Search for the cell housing the specified text and yield its (x, y) center coordinate. 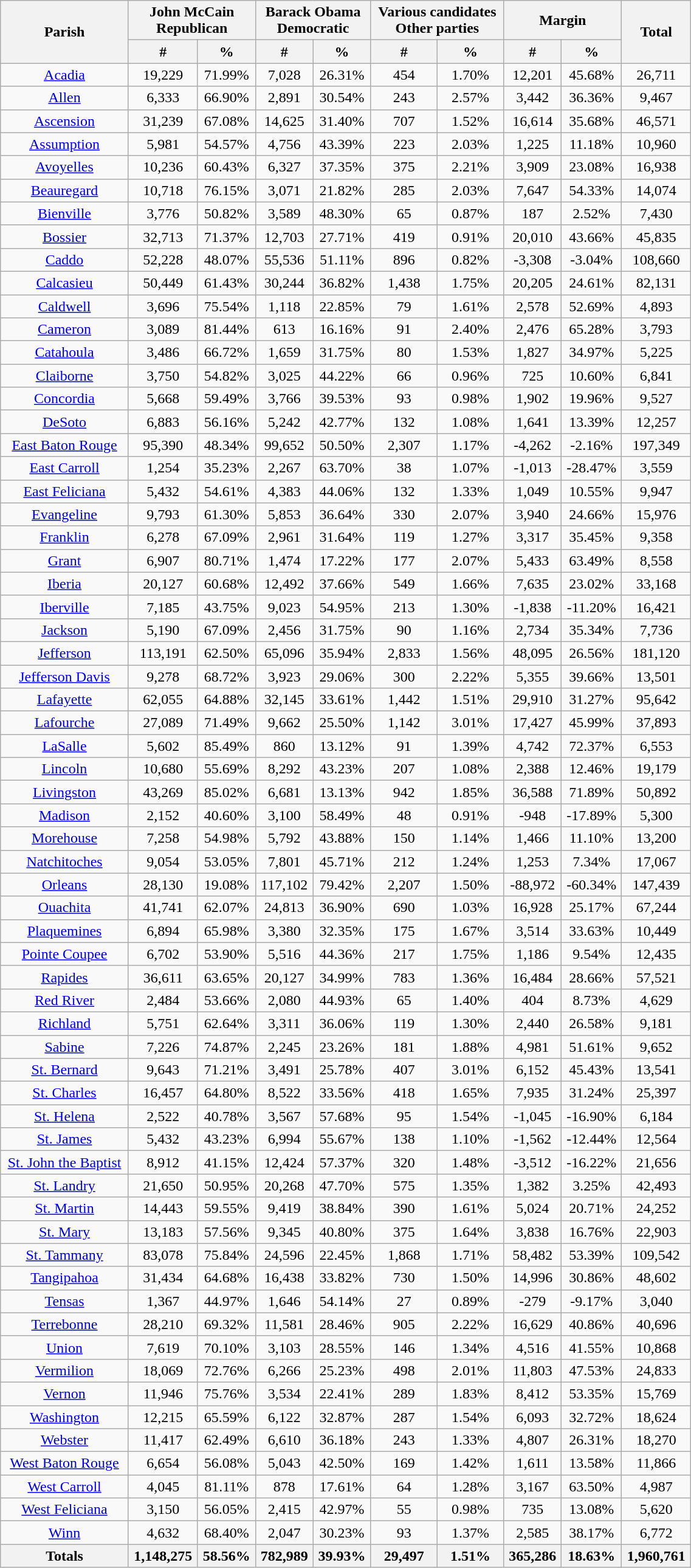
13.08% (592, 1510)
3,766 (284, 399)
6,152 (532, 1070)
Cameron (64, 330)
-16.90% (592, 1116)
43.88% (342, 838)
72.76% (226, 1370)
5,620 (656, 1510)
11,417 (163, 1440)
13,183 (163, 1232)
13.58% (592, 1463)
3,167 (532, 1487)
3,150 (163, 1510)
68.40% (226, 1533)
1,442 (404, 700)
365,286 (532, 1556)
16,938 (656, 167)
7,226 (163, 1046)
197,349 (656, 445)
59.55% (226, 1209)
Vermilion (64, 1370)
34.99% (342, 977)
75.54% (226, 306)
-948 (532, 815)
9,358 (656, 537)
-17.89% (592, 815)
33.63% (592, 931)
11,946 (163, 1394)
11,581 (284, 1324)
6,702 (163, 954)
20.71% (592, 1209)
8.73% (592, 1000)
2,456 (284, 630)
9,662 (284, 723)
95,390 (163, 445)
1.88% (470, 1046)
13.12% (342, 746)
6,994 (284, 1139)
40.80% (342, 1232)
35.23% (226, 468)
57.68% (342, 1116)
66.90% (226, 98)
6,184 (656, 1116)
81.11% (226, 1487)
181 (404, 1046)
3,940 (532, 514)
Grant (64, 561)
Caldwell (64, 306)
7,736 (656, 630)
17,067 (656, 862)
29,497 (404, 1556)
Tangipahoa (64, 1278)
690 (404, 908)
40.86% (592, 1324)
6,278 (163, 537)
1,225 (532, 144)
28.66% (592, 977)
27 (404, 1301)
783 (404, 977)
2.40% (470, 330)
63.65% (226, 977)
Bienville (64, 213)
St. James (64, 1139)
20,010 (532, 237)
22,903 (656, 1232)
53.39% (592, 1255)
44.97% (226, 1301)
0.87% (470, 213)
71.89% (592, 792)
1,466 (532, 838)
1.36% (470, 977)
207 (404, 769)
4,756 (284, 144)
28,130 (163, 885)
-28.47% (592, 468)
1.48% (470, 1162)
498 (404, 1370)
29.06% (342, 677)
3,909 (532, 167)
12,201 (532, 75)
1,148,275 (163, 1556)
35.68% (592, 121)
2,522 (163, 1116)
1.28% (470, 1487)
6,841 (656, 376)
4,629 (656, 1000)
17.22% (342, 561)
15,769 (656, 1394)
13.39% (592, 422)
58,482 (532, 1255)
108,660 (656, 260)
22.85% (342, 306)
1.27% (470, 537)
53.66% (226, 1000)
West Baton Rouge (64, 1463)
1,186 (532, 954)
27,089 (163, 723)
23.08% (592, 167)
14,996 (532, 1278)
16,629 (532, 1324)
65.59% (226, 1417)
38.17% (592, 1533)
212 (404, 862)
Iberia (64, 584)
905 (404, 1324)
613 (284, 330)
54.82% (226, 376)
2,307 (404, 445)
41.55% (592, 1347)
-3,308 (532, 260)
33.61% (342, 700)
40,696 (656, 1324)
36,611 (163, 977)
2,440 (532, 1023)
33,168 (656, 584)
54.14% (342, 1301)
85.02% (226, 792)
48.34% (226, 445)
5,355 (532, 677)
549 (404, 584)
30.86% (592, 1278)
3,040 (656, 1301)
75.84% (226, 1255)
Terrebonne (64, 1324)
6,907 (163, 561)
Lafayette (64, 700)
20,205 (532, 283)
30.23% (342, 1533)
53.35% (592, 1394)
25.50% (342, 723)
10.60% (592, 376)
45.71% (342, 862)
63.70% (342, 468)
36.82% (342, 283)
58.49% (342, 815)
85.49% (226, 746)
1.52% (470, 121)
31.40% (342, 121)
16.16% (342, 330)
1.56% (470, 653)
1.16% (470, 630)
54.33% (592, 190)
24,833 (656, 1370)
57.56% (226, 1232)
9,527 (656, 399)
1,382 (532, 1186)
177 (404, 561)
-3.04% (592, 260)
25.17% (592, 908)
2,080 (284, 1000)
26,711 (656, 75)
Sabine (64, 1046)
80.71% (226, 561)
50.95% (226, 1186)
Red River (64, 1000)
36.18% (342, 1440)
48 (404, 815)
407 (404, 1070)
1,253 (532, 862)
11,803 (532, 1370)
36,588 (532, 792)
735 (532, 1510)
62.07% (226, 908)
3,750 (163, 376)
35.45% (592, 537)
8,912 (163, 1162)
Totals (64, 1556)
Natchitoches (64, 862)
65.98% (226, 931)
-88,972 (532, 885)
57,521 (656, 977)
95,642 (656, 700)
St. Landry (64, 1186)
St. John the Baptist (64, 1162)
2,207 (404, 885)
54.57% (226, 144)
1.85% (470, 792)
47.70% (342, 1186)
61.30% (226, 514)
13,200 (656, 838)
0.96% (470, 376)
730 (404, 1278)
24.66% (592, 514)
1,960,761 (656, 1556)
1.71% (470, 1255)
7,935 (532, 1093)
18.63% (592, 1556)
2,267 (284, 468)
3,317 (532, 537)
3,311 (284, 1023)
22.45% (342, 1255)
9,054 (163, 862)
St. Bernard (64, 1070)
56.16% (226, 422)
56.08% (226, 1463)
1.64% (470, 1232)
79 (404, 306)
147,439 (656, 885)
45.99% (592, 723)
10,960 (656, 144)
54.61% (226, 491)
LaSalle (64, 746)
896 (404, 260)
6,333 (163, 98)
Evangeline (64, 514)
3,838 (532, 1232)
66 (404, 376)
42.50% (342, 1463)
69.32% (226, 1324)
289 (404, 1394)
8,412 (532, 1394)
31.64% (342, 537)
1.40% (470, 1000)
30,244 (284, 283)
6,093 (532, 1417)
6,266 (284, 1370)
418 (404, 1093)
113,191 (163, 653)
3,025 (284, 376)
32,713 (163, 237)
3,442 (532, 98)
16,438 (284, 1278)
20,268 (284, 1186)
4,981 (532, 1046)
37.66% (342, 584)
5,853 (284, 514)
404 (532, 1000)
32,145 (284, 700)
45,835 (656, 237)
1,118 (284, 306)
-16.22% (592, 1162)
320 (404, 1162)
300 (404, 677)
42.77% (342, 422)
3,793 (656, 330)
10,868 (656, 1347)
Concordia (64, 399)
64 (404, 1487)
Tensas (64, 1301)
3,589 (284, 213)
4,045 (163, 1487)
East Feliciana (64, 491)
860 (284, 746)
3,923 (284, 677)
169 (404, 1463)
54.95% (342, 607)
31.27% (592, 700)
22.41% (342, 1394)
8,292 (284, 769)
8,522 (284, 1093)
1,641 (532, 422)
-279 (532, 1301)
782,989 (284, 1556)
60.68% (226, 584)
52,228 (163, 260)
6,122 (284, 1417)
1,438 (404, 283)
1.53% (470, 353)
36.64% (342, 514)
3.25% (592, 1186)
2,484 (163, 1000)
35.94% (342, 653)
Union (64, 1347)
-4,262 (532, 445)
24,596 (284, 1255)
St. Charles (64, 1093)
1.10% (470, 1139)
80 (404, 353)
Plaquemines (64, 931)
-11.20% (592, 607)
25.78% (342, 1070)
3,100 (284, 815)
74.87% (226, 1046)
3,559 (656, 468)
43.39% (342, 144)
24,252 (656, 1209)
12,564 (656, 1139)
3,380 (284, 931)
16,421 (656, 607)
1.07% (470, 468)
9,643 (163, 1070)
East Baton Rouge (64, 445)
Ascension (64, 121)
4,383 (284, 491)
-2.16% (592, 445)
Richland (64, 1023)
75.76% (226, 1394)
Bossier (64, 237)
DeSoto (64, 422)
Ouachita (64, 908)
21,650 (163, 1186)
26.56% (592, 653)
3,486 (163, 353)
Catahoula (64, 353)
3,514 (532, 931)
1.37% (470, 1533)
7,258 (163, 838)
Various candidatesOther parties (438, 21)
63.49% (592, 561)
2,415 (284, 1510)
1,367 (163, 1301)
67.08% (226, 121)
707 (404, 121)
62,055 (163, 700)
1.17% (470, 445)
9,181 (656, 1023)
43.75% (226, 607)
81.44% (226, 330)
67,244 (656, 908)
9,793 (163, 514)
11.10% (592, 838)
5,751 (163, 1023)
575 (404, 1186)
2,734 (532, 630)
32.87% (342, 1417)
Webster (64, 1440)
79.42% (342, 885)
2,245 (284, 1046)
21.82% (342, 190)
4,987 (656, 1487)
4,893 (656, 306)
12,703 (284, 237)
62.49% (226, 1440)
1,868 (404, 1255)
Pointe Coupee (64, 954)
2,961 (284, 537)
6,894 (163, 931)
7,801 (284, 862)
1,049 (532, 491)
10,718 (163, 190)
3,491 (284, 1070)
68.72% (226, 677)
54.98% (226, 838)
7,185 (163, 607)
48.07% (226, 260)
66.72% (226, 353)
146 (404, 1347)
35.34% (592, 630)
76.15% (226, 190)
36.90% (342, 908)
285 (404, 190)
725 (532, 376)
28.46% (342, 1324)
St. Martin (64, 1209)
419 (404, 237)
-1,562 (532, 1139)
19,179 (656, 769)
9.54% (592, 954)
62.50% (226, 653)
6,654 (163, 1463)
18,069 (163, 1370)
1,646 (284, 1301)
2.21% (470, 167)
Livingston (64, 792)
12,257 (656, 422)
36.06% (342, 1023)
17,427 (532, 723)
West Feliciana (64, 1510)
12,435 (656, 954)
26.58% (592, 1023)
187 (532, 213)
9,419 (284, 1209)
1.39% (470, 746)
Calcasieu (64, 283)
9,467 (656, 98)
3,103 (284, 1347)
55.67% (342, 1139)
33.82% (342, 1278)
3,567 (284, 1116)
48,602 (656, 1278)
64.88% (226, 700)
38.84% (342, 1209)
109,542 (656, 1255)
3,071 (284, 190)
Jefferson Davis (64, 677)
Jefferson (64, 653)
1.67% (470, 931)
2.52% (592, 213)
5,190 (163, 630)
44.93% (342, 1000)
33.56% (342, 1093)
61.43% (226, 283)
213 (404, 607)
55.69% (226, 769)
8,558 (656, 561)
4,516 (532, 1347)
90 (404, 630)
16,614 (532, 121)
1,474 (284, 561)
45.68% (592, 75)
62.64% (226, 1023)
18,270 (656, 1440)
223 (404, 144)
1.03% (470, 908)
58.56% (226, 1556)
24.61% (592, 283)
51.11% (342, 260)
3,776 (163, 213)
7,647 (532, 190)
50.50% (342, 445)
64.68% (226, 1278)
John McCainRepublican (192, 21)
95 (404, 1116)
19.08% (226, 885)
Jackson (64, 630)
5,300 (656, 815)
38 (404, 468)
13.13% (342, 792)
0.82% (470, 260)
1,254 (163, 468)
Lafourche (64, 723)
14,625 (284, 121)
942 (404, 792)
Claiborne (64, 376)
2,388 (532, 769)
18,624 (656, 1417)
6,883 (163, 422)
71.21% (226, 1070)
14,074 (656, 190)
Acadia (64, 75)
Rapides (64, 977)
10,449 (656, 931)
82,131 (656, 283)
12,492 (284, 584)
24,813 (284, 908)
43,269 (163, 792)
3,534 (284, 1394)
9,023 (284, 607)
39.53% (342, 399)
6,681 (284, 792)
217 (404, 954)
15,976 (656, 514)
10.55% (592, 491)
48.30% (342, 213)
Vernon (64, 1394)
32.72% (592, 1417)
Assumption (64, 144)
41.15% (226, 1162)
39.93% (342, 1556)
390 (404, 1209)
42.97% (342, 1510)
57.37% (342, 1162)
43.66% (592, 237)
2.01% (470, 1370)
West Carroll (64, 1487)
5,433 (532, 561)
1,659 (284, 353)
50,449 (163, 283)
150 (404, 838)
Margin (563, 21)
72.37% (592, 746)
2,578 (532, 306)
42,493 (656, 1186)
27.71% (342, 237)
16,484 (532, 977)
7.34% (592, 862)
70.10% (226, 1347)
36.36% (592, 98)
5,242 (284, 422)
1,827 (532, 353)
Beauregard (64, 190)
64.80% (226, 1093)
Washington (64, 1417)
99,652 (284, 445)
44.22% (342, 376)
3,696 (163, 306)
175 (404, 931)
138 (404, 1139)
9,345 (284, 1232)
6,772 (656, 1533)
454 (404, 75)
83,078 (163, 1255)
2.57% (470, 98)
46,571 (656, 121)
Total (656, 32)
1.14% (470, 838)
12.46% (592, 769)
181,120 (656, 653)
65,096 (284, 653)
Morehouse (64, 838)
50,892 (656, 792)
31,434 (163, 1278)
6,610 (284, 1440)
Avoyelles (64, 167)
10,236 (163, 167)
287 (404, 1417)
21,656 (656, 1162)
5,981 (163, 144)
Lincoln (64, 769)
Orleans (64, 885)
6,327 (284, 167)
5,668 (163, 399)
Allen (64, 98)
17.61% (342, 1487)
44.36% (342, 954)
14,443 (163, 1209)
19,229 (163, 75)
Parish (64, 32)
1.42% (470, 1463)
1.65% (470, 1093)
9,947 (656, 491)
12,424 (284, 1162)
10,680 (163, 769)
St. Mary (64, 1232)
1.35% (470, 1186)
330 (404, 514)
Caddo (64, 260)
60.43% (226, 167)
12,215 (163, 1417)
5,024 (532, 1209)
28,210 (163, 1324)
-1,045 (532, 1116)
28.55% (342, 1347)
-12.44% (592, 1139)
34.97% (592, 353)
2,047 (284, 1533)
-3,512 (532, 1162)
11.18% (592, 144)
25.23% (342, 1370)
Madison (64, 815)
29,910 (532, 700)
-9.17% (592, 1301)
1.34% (470, 1347)
St. Tammany (64, 1255)
2,833 (404, 653)
47.53% (592, 1370)
East Carroll (64, 468)
48,095 (532, 653)
16,457 (163, 1093)
9,652 (656, 1046)
4,742 (532, 746)
32.35% (342, 931)
23.02% (592, 584)
41,741 (163, 908)
878 (284, 1487)
Iberville (64, 607)
37,893 (656, 723)
40.78% (226, 1116)
30.54% (342, 98)
25,397 (656, 1093)
23.26% (342, 1046)
117,102 (284, 885)
3,089 (163, 330)
-1,013 (532, 468)
16,928 (532, 908)
Franklin (64, 537)
59.49% (226, 399)
55 (404, 1510)
7,430 (656, 213)
1,902 (532, 399)
7,635 (532, 584)
5,602 (163, 746)
31.24% (592, 1093)
5,225 (656, 353)
1,142 (404, 723)
9,278 (163, 677)
37.35% (342, 167)
1.83% (470, 1394)
5,792 (284, 838)
1.24% (470, 862)
2,152 (163, 815)
-60.34% (592, 885)
19.96% (592, 399)
7,028 (284, 75)
51.61% (592, 1046)
44.06% (342, 491)
52.69% (592, 306)
71.37% (226, 237)
50.82% (226, 213)
2,585 (532, 1533)
2,476 (532, 330)
55,536 (284, 260)
-1,838 (532, 607)
4,807 (532, 1440)
Barack ObamaDemocratic (313, 21)
56.05% (226, 1510)
1.66% (470, 584)
6,553 (656, 746)
13,501 (656, 677)
39.66% (592, 677)
5,516 (284, 954)
16.76% (592, 1232)
5,043 (284, 1463)
4,632 (163, 1533)
St. Helena (64, 1116)
13,541 (656, 1070)
1.70% (470, 75)
31,239 (163, 121)
53.90% (226, 954)
0.89% (470, 1301)
71.99% (226, 75)
53.05% (226, 862)
1,611 (532, 1463)
11,866 (656, 1463)
40.60% (226, 815)
71.49% (226, 723)
63.50% (592, 1487)
45.43% (592, 1070)
7,619 (163, 1347)
2,891 (284, 98)
65.28% (592, 330)
Winn (64, 1533)
